Capture the cell that displays the provided text and extract its (x, y) central coordinate. 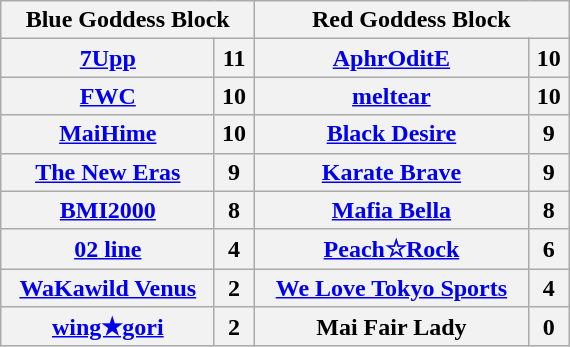
6 (549, 249)
WaKawild Venus (108, 288)
meltear (392, 96)
Mafia Bella (392, 210)
02 line (108, 249)
Black Desire (392, 134)
wing★gori (108, 327)
The New Eras (108, 172)
7Upp (108, 58)
AphrOditE (392, 58)
BMI2000 (108, 210)
0 (549, 327)
Red Goddess Block (412, 20)
FWC (108, 96)
Mai Fair Lady (392, 327)
11 (234, 58)
Peach☆Rock (392, 249)
MaiHime (108, 134)
Blue Goddess Block (128, 20)
We Love Tokyo Sports (392, 288)
Karate Brave (392, 172)
